Determine the (x, y) coordinate at the center of the cell enclosing the given text.  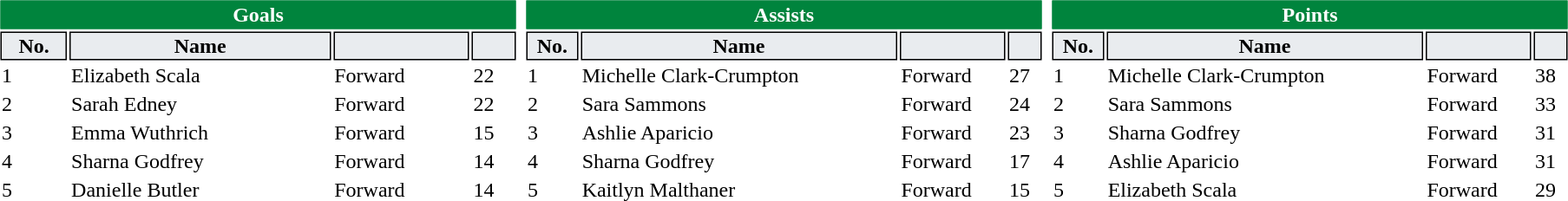
24 (1026, 105)
15 (494, 133)
27 (1026, 75)
Elizabeth Scala (200, 75)
Points (1309, 14)
14 (494, 162)
38 (1552, 75)
Sarah Edney (200, 105)
Goals (258, 14)
Assists (784, 14)
33 (1552, 105)
Emma Wuthrich (200, 133)
17 (1026, 162)
23 (1026, 133)
